Detect which cell encompasses the target text, then output its (x, y) center coordinate. 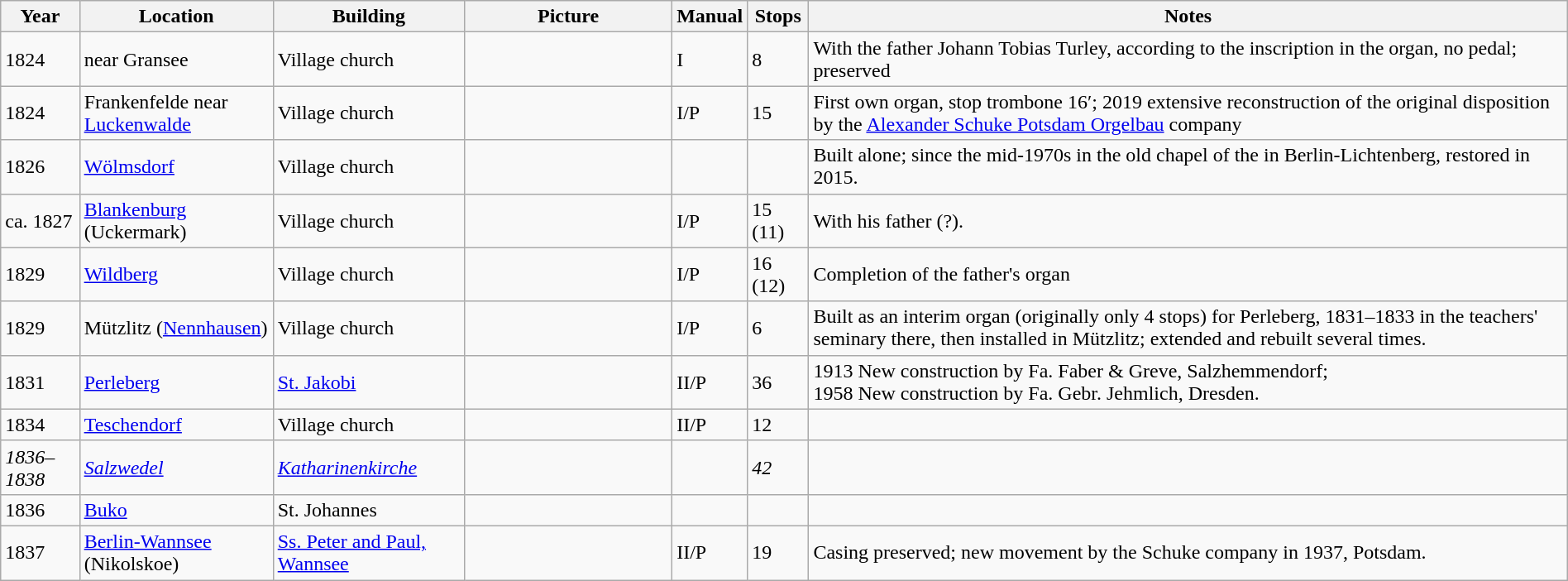
8 (778, 60)
15 (778, 113)
19 (778, 553)
near Gransee (176, 60)
1837 (40, 553)
1826 (40, 167)
I (710, 60)
1836 (40, 510)
Frankenfelde near Luckenwalde (176, 113)
Blankenburg (Uckermark) (176, 220)
Location (176, 17)
42 (778, 467)
Completion of the father's organ (1188, 275)
First own organ, stop trombone 16′; 2019 extensive reconstruction of the original disposition by the Alexander Schuke Potsdam Orgelbau company (1188, 113)
Casing preserved; new movement by the Schuke company in 1937, Potsdam. (1188, 553)
1913 New construction by Fa. Faber & Greve, Salzhemmendorf;1958 New construction by Fa. Gebr. Jehmlich, Dresden. (1188, 382)
Manual (710, 17)
Mützlitz (Nennhausen) (176, 328)
1831 (40, 382)
Katharinenkirche (369, 467)
12 (778, 425)
With his father (?). (1188, 220)
Year (40, 17)
Stops (778, 17)
St. Johannes (369, 510)
Ss. Peter and Paul, Wannsee (369, 553)
6 (778, 328)
15 (11) (778, 220)
36 (778, 382)
St. Jakobi (369, 382)
ca. 1827 (40, 220)
With the father Johann Tobias Turley, according to the inscription in the organ, no pedal; preserved (1188, 60)
1834 (40, 425)
Teschendorf (176, 425)
Notes (1188, 17)
Salzwedel (176, 467)
16 (12) (778, 275)
Perleberg (176, 382)
Berlin-Wannsee (Nikolskoe) (176, 553)
1836–1838 (40, 467)
Picture (569, 17)
Buko (176, 510)
Built alone; since the mid-1970s in the old chapel of the in Berlin-Lichtenberg, restored in 2015. (1188, 167)
Wölmsdorf (176, 167)
Wildberg (176, 275)
Building (369, 17)
